Locate the cell with the specified text and output its (x, y) center coordinate. 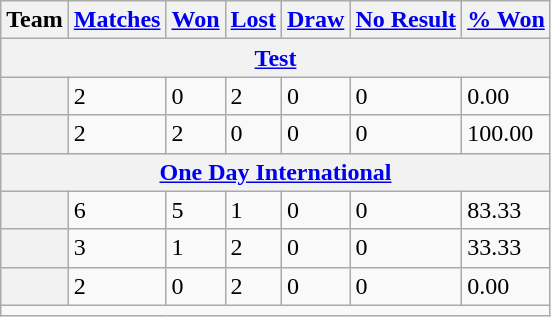
Team (35, 20)
Won (196, 20)
Draw (315, 20)
One Day International (276, 172)
Matches (117, 20)
83.33 (506, 210)
% Won (506, 20)
5 (196, 210)
No Result (406, 20)
6 (117, 210)
Test (276, 58)
Lost (253, 20)
33.33 (506, 248)
3 (117, 248)
100.00 (506, 134)
